From the cell containing the given text, extract its center point as [x, y] coordinate. 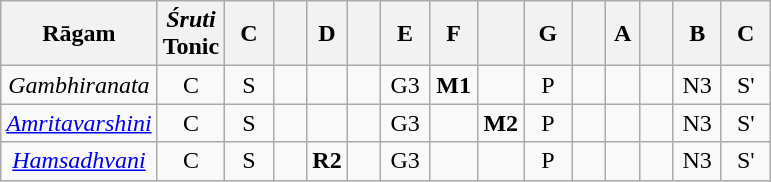
Rāgam [79, 34]
Amritavarshini [79, 123]
G [548, 34]
F [454, 34]
ŚrutiTonic [191, 34]
Hamsadhvani [79, 161]
A [623, 34]
Gambhiranata [79, 85]
D [327, 34]
E [406, 34]
M2 [501, 123]
M1 [454, 85]
R2 [327, 161]
B [698, 34]
